Pinpoint the cell where the given text exists, returning its (x, y) midpoint coordinate. 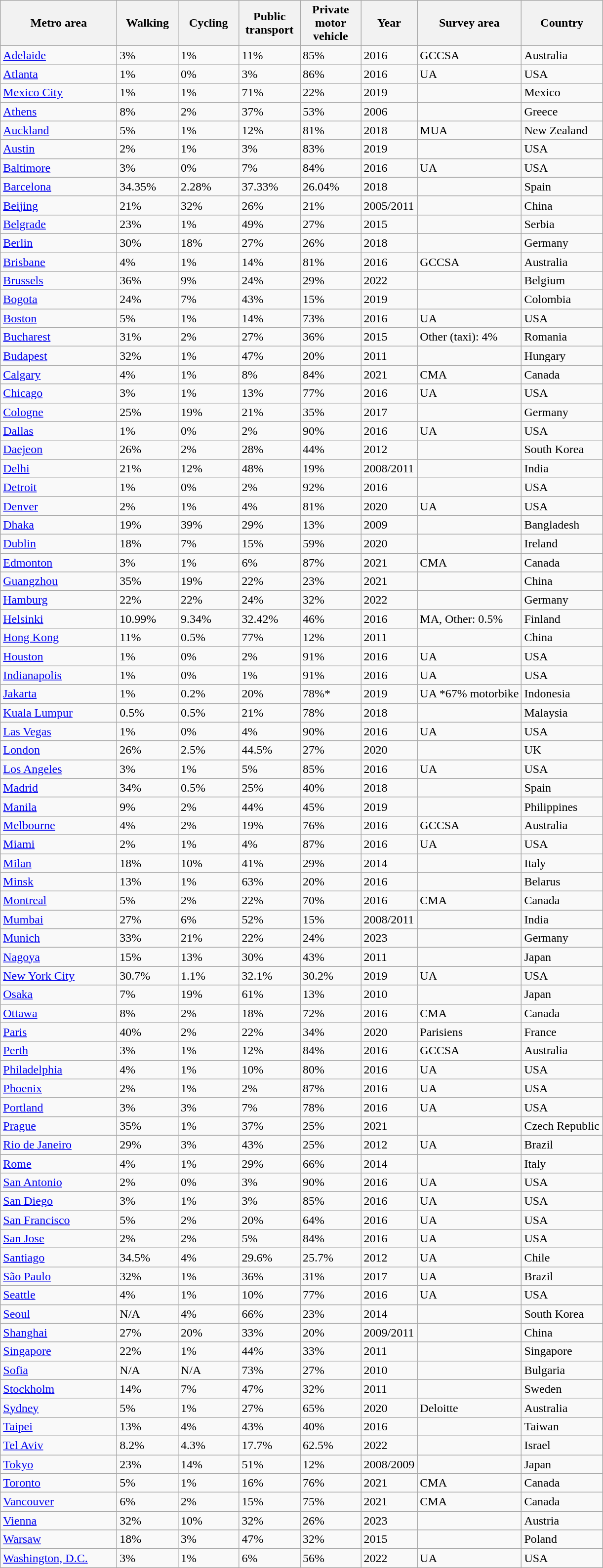
Mumbai (59, 919)
Baltimore (59, 168)
56% (331, 1558)
Bulgaria (562, 1370)
49% (270, 224)
Athens (59, 112)
Jakarta (59, 694)
Indonesia (562, 694)
São Paulo (59, 1276)
Bangladesh (562, 525)
Bogota (59, 300)
Portland (59, 1107)
1.1% (208, 976)
92% (331, 487)
Czech Republic (562, 1126)
Country (562, 23)
Deloitte (469, 1408)
Tokyo (59, 1464)
Daejeon (59, 450)
44.5% (270, 750)
Madrid (59, 788)
France (562, 1032)
Parisiens (469, 1032)
32.1% (270, 976)
Finland (562, 619)
30.2% (331, 976)
Vancouver (59, 1502)
Austria (562, 1521)
Perth (59, 1051)
San Diego (59, 1201)
83% (331, 149)
Rome (59, 1163)
Santiago (59, 1258)
Phoenix (59, 1088)
41% (270, 863)
Budapest (59, 356)
62.5% (331, 1445)
Belarus (562, 882)
75% (331, 1502)
San Francisco (59, 1220)
28% (270, 450)
Belgrade (59, 224)
Minsk (59, 882)
Cologne (59, 412)
Walking (148, 23)
29.6% (270, 1258)
Stockholm (59, 1389)
2008/2009 (389, 1464)
10.99% (148, 619)
Sydney (59, 1408)
Paris (59, 1032)
New York City (59, 976)
Malaysia (562, 713)
39% (208, 525)
Dhaka (59, 525)
Seattle (59, 1295)
Washington, D.C. (59, 1558)
Sofia (59, 1370)
Mexico (562, 93)
Delhi (59, 468)
30.7% (148, 976)
Edmonton (59, 562)
64% (331, 1220)
Year (389, 23)
MUA (469, 130)
Atlanta (59, 74)
61% (270, 994)
Sweden (562, 1389)
Prague (59, 1126)
Guangzhou (59, 581)
2.5% (208, 750)
Other (taxi): 4% (469, 337)
London (59, 750)
Belgium (562, 281)
Beijing (59, 205)
San Jose (59, 1239)
Dublin (59, 543)
Public transport (270, 23)
Serbia (562, 224)
86% (331, 74)
4.3% (208, 1445)
46% (331, 619)
32.42% (270, 619)
2006 (389, 112)
Indianapolis (59, 675)
Taiwan (562, 1426)
Hungary (562, 356)
Private motor vehicle (331, 23)
Calgary (59, 375)
Denver (59, 506)
0.2% (208, 694)
Chicago (59, 393)
63% (270, 882)
72% (331, 1013)
17.7% (270, 1445)
Philippines (562, 806)
Philadelphia (59, 1070)
UK (562, 750)
Berlin (59, 243)
45% (331, 806)
Montreal (59, 901)
Brisbane (59, 262)
Cycling (208, 23)
Miami (59, 844)
San Antonio (59, 1183)
51% (270, 1464)
Rio de Janeiro (59, 1145)
Austin (59, 149)
34.5% (148, 1258)
Colombia (562, 300)
59% (331, 543)
Hamburg (59, 600)
Seoul (59, 1314)
2009/2011 (389, 1333)
MA, Other: 0.5% (469, 619)
Adelaide (59, 55)
Helsinki (59, 619)
UA *67% motorbike (469, 694)
Warsaw (59, 1539)
Vienna (59, 1521)
53% (331, 112)
Munich (59, 938)
Chile (562, 1258)
Melbourne (59, 825)
Metro area (59, 23)
Detroit (59, 487)
26.04% (331, 187)
Romania (562, 337)
65% (331, 1408)
37.33% (270, 187)
Manila (59, 806)
Barcelona (59, 187)
Survey area (469, 23)
9.34% (208, 619)
Las Vegas (59, 731)
48% (270, 468)
Mexico City (59, 93)
Tel Aviv (59, 1445)
Kuala Lumpur (59, 713)
Boston (59, 318)
2009 (389, 525)
70% (331, 901)
Auckland (59, 130)
34.35% (148, 187)
Bucharest (59, 337)
16% (270, 1483)
8.2% (148, 1445)
Brussels (59, 281)
Nagoya (59, 957)
Dallas (59, 431)
Houston (59, 656)
Poland (562, 1539)
Los Angeles (59, 769)
Osaka (59, 994)
80% (331, 1070)
Taipei (59, 1426)
71% (270, 93)
Toronto (59, 1483)
Greece (562, 112)
2.28% (208, 187)
Milan (59, 863)
78%* (331, 694)
2005/2011 (389, 205)
Ireland (562, 543)
Shanghai (59, 1333)
New Zealand (562, 130)
25.7% (331, 1258)
Israel (562, 1445)
Ottawa (59, 1013)
52% (270, 919)
Hong Kong (59, 638)
